Return (X, Y) of the center of cell containing provided text 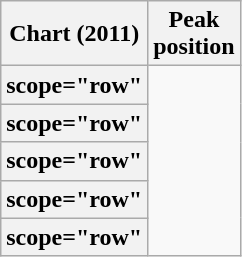
Chart (2011) (74, 34)
Peakposition (194, 34)
